Locate the cell with the specified text and output its (x, y) center coordinate. 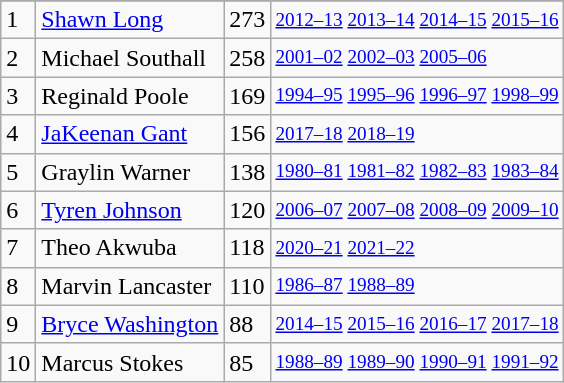
Tyren Johnson (130, 210)
Marvin Lancaster (130, 286)
1980–81 1981–82 1982–83 1983–84 (417, 172)
Graylin Warner (130, 172)
120 (248, 210)
Theo Akwuba (130, 248)
2017–18 2018–19 (417, 134)
258 (248, 58)
2012–13 2013–14 2014–15 2015–16 (417, 20)
169 (248, 96)
1988–89 1989–90 1990–91 1991–92 (417, 362)
Shawn Long (130, 20)
138 (248, 172)
3 (18, 96)
Bryce Washington (130, 324)
1 (18, 20)
5 (18, 172)
273 (248, 20)
2020–21 2021–22 (417, 248)
2 (18, 58)
156 (248, 134)
2014–15 2015–16 2016–17 2017–18 (417, 324)
4 (18, 134)
2006–07 2007–08 2008–09 2009–10 (417, 210)
2001–02 2002–03 2005–06 (417, 58)
9 (18, 324)
110 (248, 286)
88 (248, 324)
118 (248, 248)
1994–95 1995–96 1996–97 1998–99 (417, 96)
Michael Southall (130, 58)
8 (18, 286)
10 (18, 362)
1986–87 1988–89 (417, 286)
Marcus Stokes (130, 362)
Reginald Poole (130, 96)
6 (18, 210)
7 (18, 248)
JaKeenan Gant (130, 134)
85 (248, 362)
